From the cell containing the given text, extract its center point as (X, Y) coordinate. 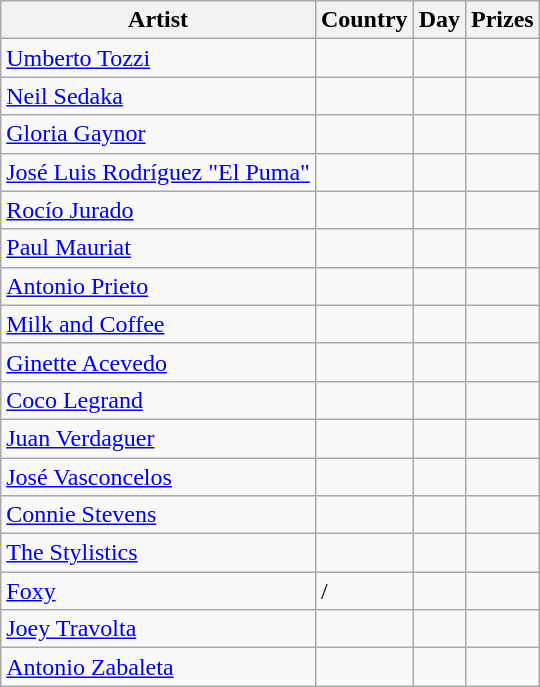
Prizes (503, 20)
Milk and Coffee (158, 324)
José Vasconcelos (158, 477)
Day (439, 20)
The Stylistics (158, 553)
Paul Mauriat (158, 248)
Rocío Jurado (158, 210)
Coco Legrand (158, 400)
Joey Travolta (158, 629)
Country (364, 20)
Ginette Acevedo (158, 362)
Neil Sedaka (158, 96)
Antonio Prieto (158, 286)
Gloria Gaynor (158, 134)
/ (364, 591)
Antonio Zabaleta (158, 667)
Umberto Tozzi (158, 58)
Juan Verdaguer (158, 438)
Connie Stevens (158, 515)
Artist (158, 20)
José Luis Rodríguez "El Puma" (158, 172)
Foxy (158, 591)
